Locate the cell with the specified text and output its (x, y) center coordinate. 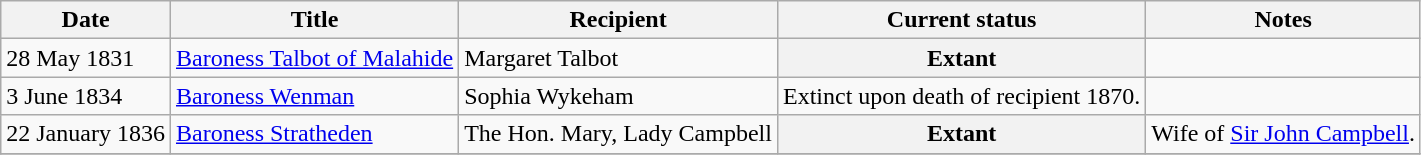
Current status (961, 20)
Baroness Stratheden (314, 134)
The Hon. Mary, Lady Campbell (618, 134)
Notes (1284, 20)
Sophia Wykeham (618, 96)
Wife of Sir John Campbell. (1284, 134)
Extinct upon death of recipient 1870. (961, 96)
Title (314, 20)
3 June 1834 (86, 96)
22 January 1836 (86, 134)
Date (86, 20)
Baroness Wenman (314, 96)
Baroness Talbot of Malahide (314, 58)
28 May 1831 (86, 58)
Margaret Talbot (618, 58)
Recipient (618, 20)
